Scan for the cell matching the given text and deliver its [x, y] coordinate at center. 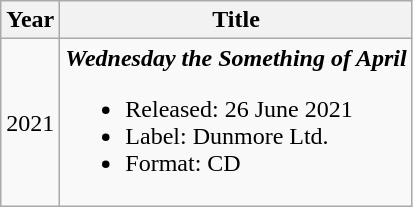
Year [30, 20]
Title [236, 20]
Wednesday the Something of AprilReleased: 26 June 2021Label: Dunmore Ltd.Format: CD [236, 122]
2021 [30, 122]
